Scan for the cell matching the given text and deliver its [x, y] coordinate at center. 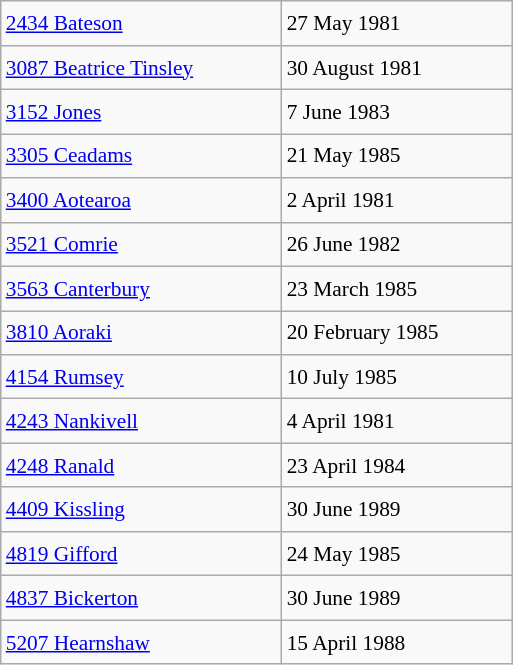
10 July 1985 [397, 377]
4409 Kissling [142, 509]
24 May 1985 [397, 554]
26 June 1982 [397, 244]
30 August 1981 [397, 67]
15 April 1988 [397, 642]
5207 Hearnshaw [142, 642]
21 May 1985 [397, 156]
23 April 1984 [397, 465]
4837 Bickerton [142, 598]
7 June 1983 [397, 112]
4819 Gifford [142, 554]
3810 Aoraki [142, 333]
4 April 1981 [397, 421]
2434 Bateson [142, 23]
4243 Nankivell [142, 421]
2 April 1981 [397, 200]
27 May 1981 [397, 23]
4248 Ranald [142, 465]
23 March 1985 [397, 288]
20 February 1985 [397, 333]
4154 Rumsey [142, 377]
3563 Canterbury [142, 288]
3152 Jones [142, 112]
3087 Beatrice Tinsley [142, 67]
3400 Aotearoa [142, 200]
3521 Comrie [142, 244]
3305 Ceadams [142, 156]
